Capture the cell that displays the provided text and extract its (X, Y) central coordinate. 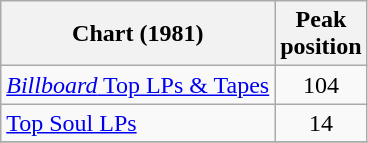
Chart (1981) (138, 34)
Top Soul LPs (138, 123)
104 (321, 85)
Peakposition (321, 34)
Billboard Top LPs & Tapes (138, 85)
14 (321, 123)
